Extract the [X, Y] coordinate from the center of the cell holding the provided text.  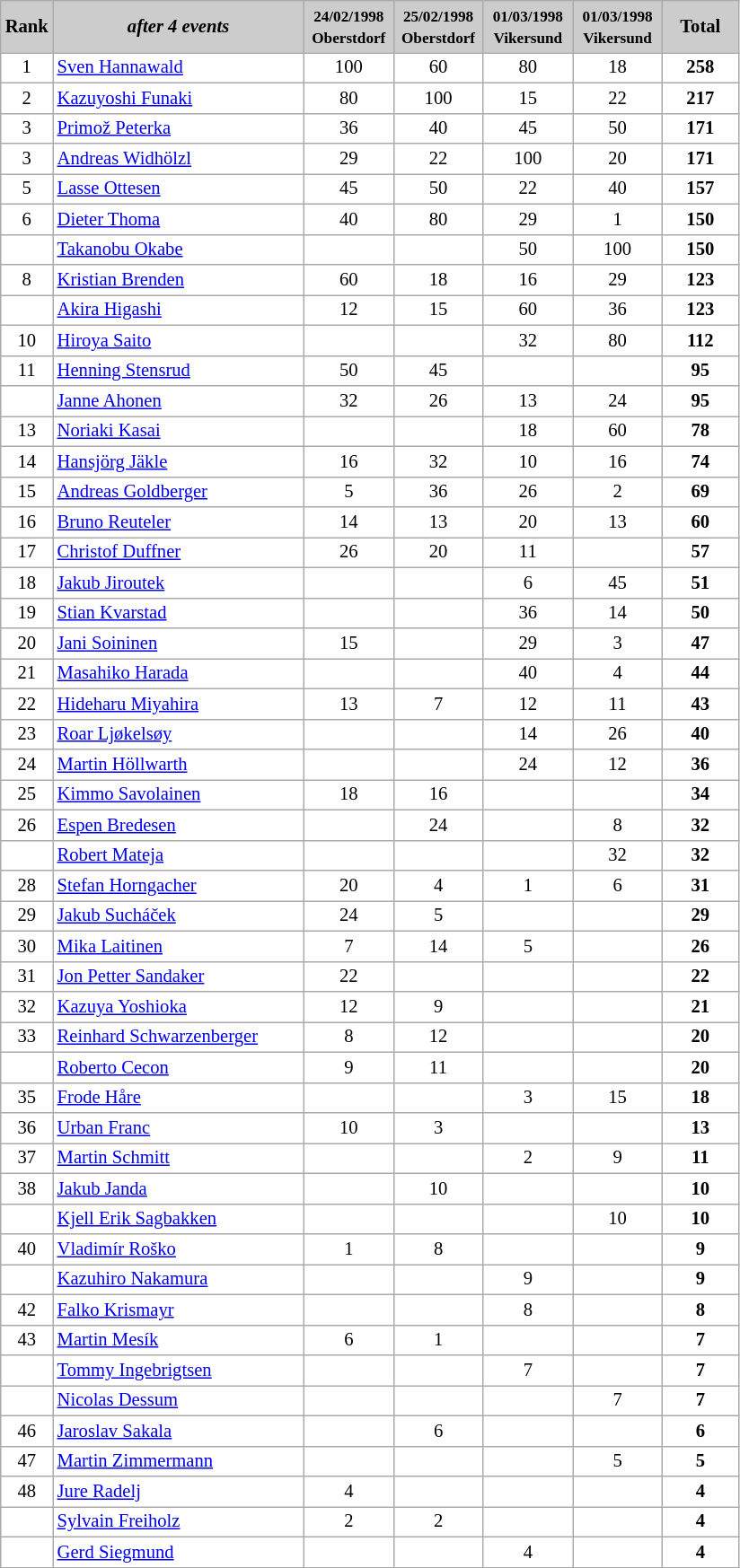
Robert Mateja [179, 855]
Stian Kvarstad [179, 613]
Kazuyoshi Funaki [179, 98]
Janne Ahonen [179, 401]
38 [27, 1188]
57 [700, 552]
19 [27, 613]
Takanobu Okabe [179, 250]
Gerd Siegmund [179, 1552]
Rank [27, 26]
157 [700, 188]
Jon Petter Sandaker [179, 977]
35 [27, 1098]
Martin Mesík [179, 1340]
42 [27, 1310]
24/02/1998Oberstdorf [348, 26]
Martin Schmitt [179, 1158]
Andreas Goldberger [179, 492]
46 [27, 1431]
Hansjörg Jäkle [179, 461]
Stefan Horngacher [179, 886]
Masahiko Harada [179, 673]
Noriaki Kasai [179, 431]
28 [27, 886]
Sylvain Freiholz [179, 1521]
Frode Håre [179, 1098]
Jakub Jiroutek [179, 583]
Reinhard Schwarzenberger [179, 1037]
37 [27, 1158]
74 [700, 461]
33 [27, 1037]
Jakub Sucháček [179, 915]
Martin Höllwarth [179, 764]
Jure Radelj [179, 1491]
after 4 events [179, 26]
Henning Stensrud [179, 371]
Tommy Ingebrigtsen [179, 1371]
Nicolas Dessum [179, 1400]
Dieter Thoma [179, 219]
Andreas Widhölzl [179, 159]
217 [700, 98]
Kazuya Yoshioka [179, 1006]
Total [700, 26]
69 [700, 492]
Falko Krismayr [179, 1310]
Primož Peterka [179, 128]
Roberto Cecon [179, 1067]
Vladimír Roško [179, 1248]
Sven Hannawald [179, 67]
34 [700, 794]
Urban Franc [179, 1128]
51 [700, 583]
Jakub Janda [179, 1188]
Kazuhiro Nakamura [179, 1279]
25/02/1998Oberstdorf [438, 26]
Kimmo Savolainen [179, 794]
Christof Duffner [179, 552]
23 [27, 734]
Hideharu Miyahira [179, 704]
Lasse Ottesen [179, 188]
112 [700, 340]
Roar Ljøkelsøy [179, 734]
Kristian Brenden [179, 279]
30 [27, 946]
Akira Higashi [179, 310]
17 [27, 552]
Jani Soininen [179, 644]
Kjell Erik Sagbakken [179, 1219]
48 [27, 1491]
Hiroya Saito [179, 340]
Bruno Reuteler [179, 521]
25 [27, 794]
44 [700, 673]
Mika Laitinen [179, 946]
Jaroslav Sakala [179, 1431]
Espen Bredesen [179, 825]
78 [700, 431]
Martin Zimmermann [179, 1461]
258 [700, 67]
